Determine the (X, Y) coordinate at the center of the cell enclosing the given text.  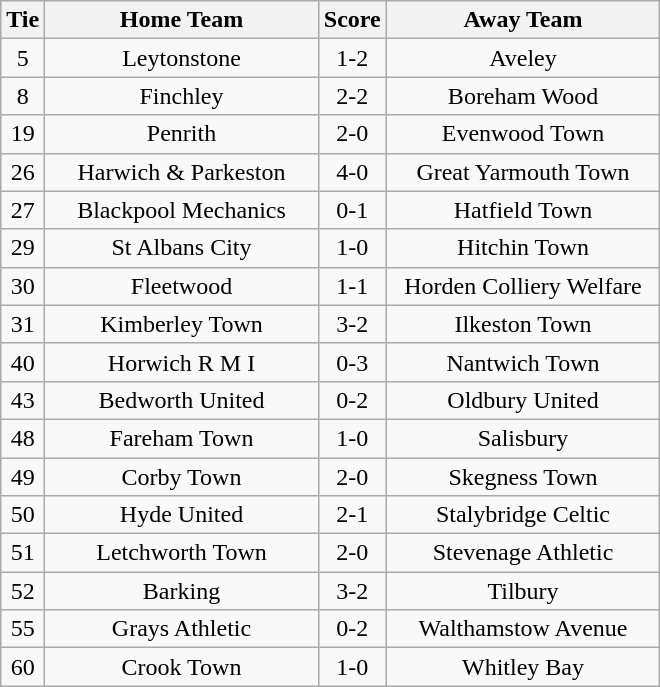
Boreham Wood (523, 96)
26 (23, 172)
Fleetwood (182, 286)
49 (23, 477)
Hatfield Town (523, 210)
Evenwood Town (523, 134)
Salisbury (523, 438)
Hyde United (182, 515)
29 (23, 248)
Whitley Bay (523, 667)
Penrith (182, 134)
Aveley (523, 58)
1-2 (352, 58)
Score (352, 20)
Crook Town (182, 667)
Skegness Town (523, 477)
5 (23, 58)
8 (23, 96)
Letchworth Town (182, 553)
Away Team (523, 20)
Nantwich Town (523, 362)
55 (23, 629)
51 (23, 553)
Walthamstow Avenue (523, 629)
Oldbury United (523, 400)
Fareham Town (182, 438)
Stevenage Athletic (523, 553)
40 (23, 362)
Horwich R M I (182, 362)
Barking (182, 591)
Hitchin Town (523, 248)
Leytonstone (182, 58)
60 (23, 667)
48 (23, 438)
0-3 (352, 362)
St Albans City (182, 248)
Tilbury (523, 591)
Kimberley Town (182, 324)
Harwich & Parkeston (182, 172)
Great Yarmouth Town (523, 172)
Stalybridge Celtic (523, 515)
1-1 (352, 286)
Grays Athletic (182, 629)
0-1 (352, 210)
Corby Town (182, 477)
Bedworth United (182, 400)
31 (23, 324)
50 (23, 515)
2-2 (352, 96)
4-0 (352, 172)
27 (23, 210)
Blackpool Mechanics (182, 210)
52 (23, 591)
2-1 (352, 515)
Tie (23, 20)
Finchley (182, 96)
Ilkeston Town (523, 324)
Home Team (182, 20)
43 (23, 400)
Horden Colliery Welfare (523, 286)
30 (23, 286)
19 (23, 134)
